Find where the given text appears and provide that cell's center as (x, y) coordinate. 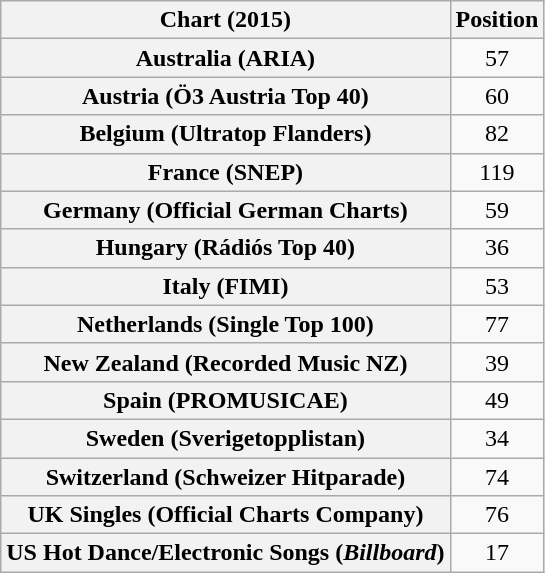
US Hot Dance/Electronic Songs (Billboard) (226, 553)
France (SNEP) (226, 172)
60 (497, 96)
76 (497, 515)
59 (497, 210)
Position (497, 20)
74 (497, 477)
119 (497, 172)
Australia (ARIA) (226, 58)
36 (497, 248)
Netherlands (Single Top 100) (226, 324)
Hungary (Rádiós Top 40) (226, 248)
New Zealand (Recorded Music NZ) (226, 362)
49 (497, 400)
Sweden (Sverigetopplistan) (226, 438)
Italy (FIMI) (226, 286)
34 (497, 438)
Germany (Official German Charts) (226, 210)
39 (497, 362)
53 (497, 286)
UK Singles (Official Charts Company) (226, 515)
Belgium (Ultratop Flanders) (226, 134)
Chart (2015) (226, 20)
Austria (Ö3 Austria Top 40) (226, 96)
57 (497, 58)
17 (497, 553)
Spain (PROMUSICAE) (226, 400)
Switzerland (Schweizer Hitparade) (226, 477)
82 (497, 134)
77 (497, 324)
